Return the (x, y) coordinate for the center point of the cell that contains the specified text.  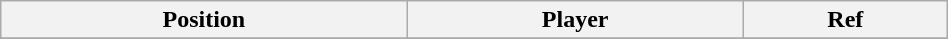
Ref (845, 20)
Position (204, 20)
Player (576, 20)
